From the cell containing the given text, extract its center point as [X, Y] coordinate. 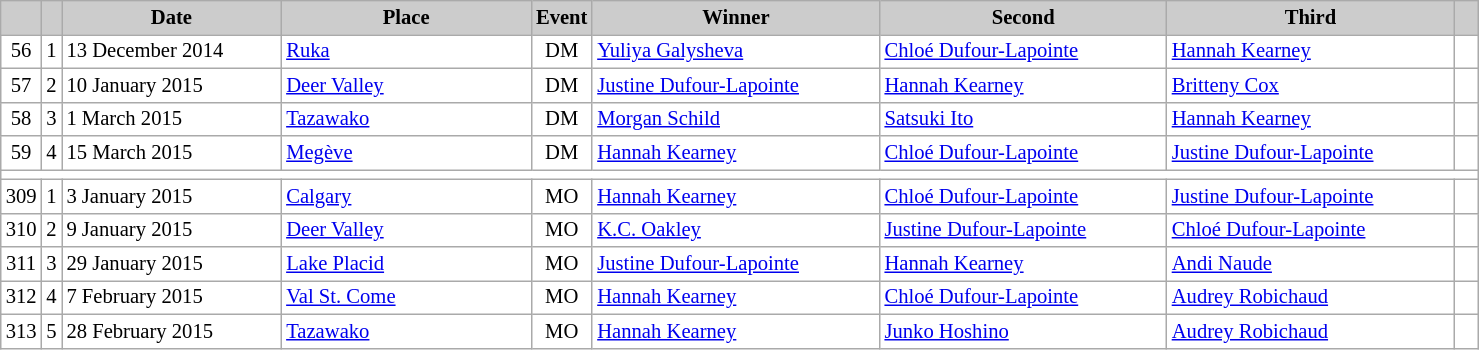
29 January 2015 [172, 263]
Morgan Schild [736, 119]
309 [22, 196]
Junko Hoshino [1024, 331]
Yuliya Galysheva [736, 51]
Event [562, 17]
57 [22, 85]
15 March 2015 [172, 153]
Lake Placid [406, 263]
5 [51, 331]
313 [22, 331]
3 January 2015 [172, 196]
7 February 2015 [172, 297]
Megève [406, 153]
58 [22, 119]
1 March 2015 [172, 119]
310 [22, 230]
312 [22, 297]
9 January 2015 [172, 230]
Ruka [406, 51]
K.C. Oakley [736, 230]
Val St. Come [406, 297]
Date [172, 17]
Andi Naude [1310, 263]
Winner [736, 17]
10 January 2015 [172, 85]
Third [1310, 17]
56 [22, 51]
Place [406, 17]
Satsuki Ito [1024, 119]
59 [22, 153]
311 [22, 263]
Calgary [406, 196]
28 February 2015 [172, 331]
Britteny Cox [1310, 85]
13 December 2014 [172, 51]
Second [1024, 17]
